From the cell containing the given text, extract its center point as [x, y] coordinate. 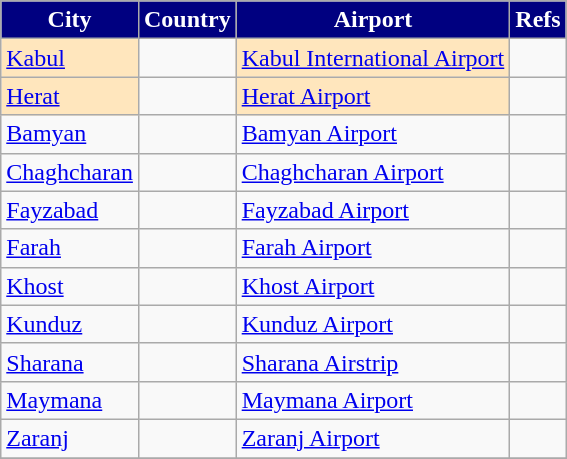
Bamyan [70, 134]
Airport [373, 20]
Bamyan Airport [373, 134]
Kunduz [70, 324]
Maymana Airport [373, 400]
Refs [538, 20]
Kunduz Airport [373, 324]
Country [187, 20]
City [70, 20]
Herat Airport [373, 96]
Sharana Airstrip [373, 362]
Khost Airport [373, 286]
Khost [70, 286]
Maymana [70, 400]
Chaghcharan Airport [373, 172]
Zaranj Airport [373, 438]
Farah [70, 248]
Sharana [70, 362]
Chaghcharan [70, 172]
Fayzabad Airport [373, 210]
Kabul [70, 58]
Farah Airport [373, 248]
Herat [70, 96]
Zaranj [70, 438]
Kabul International Airport [373, 58]
Fayzabad [70, 210]
